Detect which cell encompasses the target text, then output its (X, Y) center coordinate. 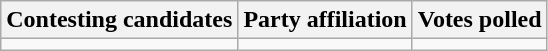
Contesting candidates (120, 20)
Party affiliation (325, 20)
Votes polled (480, 20)
